For the text-containing cell, return its midpoint in (X, Y) coordinate format. 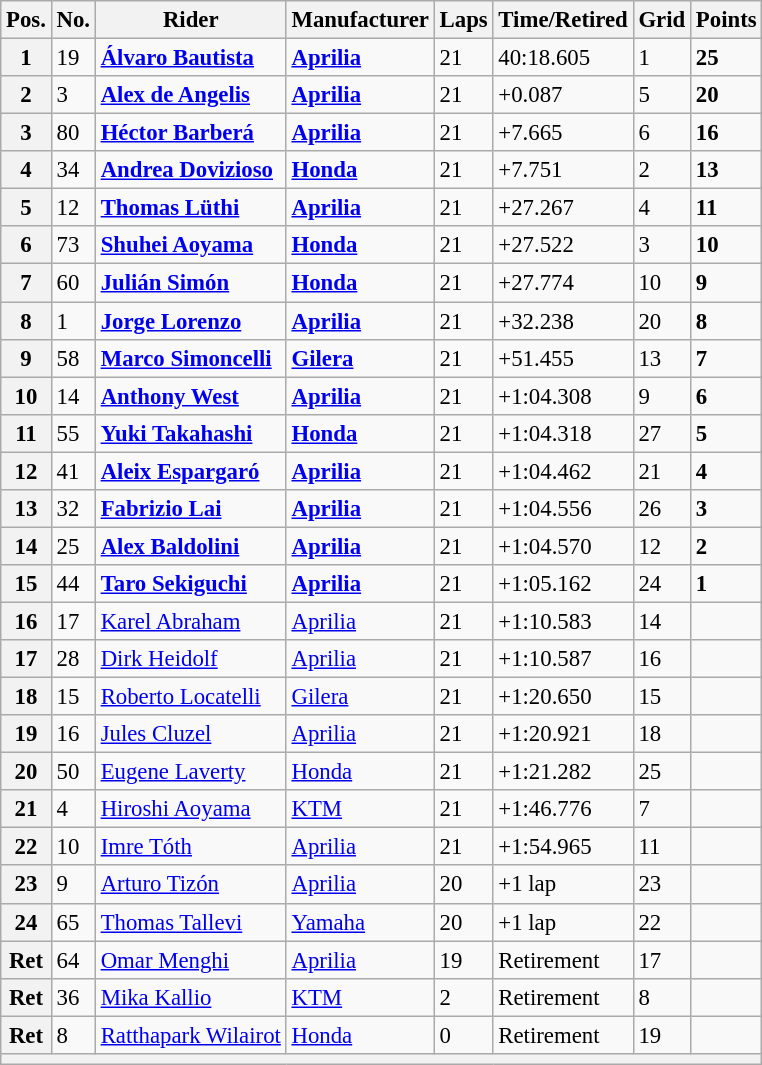
+1:20.921 (563, 734)
Alex de Angelis (190, 95)
Dirk Heidolf (190, 659)
Time/Retired (563, 20)
55 (73, 433)
+1:04.318 (563, 433)
60 (73, 283)
+1:46.776 (563, 809)
26 (662, 509)
+27.267 (563, 208)
28 (73, 659)
+7.751 (563, 170)
Hiroshi Aoyama (190, 809)
+1:04.556 (563, 509)
44 (73, 584)
Jules Cluzel (190, 734)
Álvaro Bautista (190, 58)
+0.087 (563, 95)
Arturo Tizón (190, 885)
Imre Tóth (190, 847)
+1:04.462 (563, 471)
+27.774 (563, 283)
40:18.605 (563, 58)
+1:20.650 (563, 697)
+7.665 (563, 133)
Eugene Laverty (190, 772)
Andrea Dovizioso (190, 170)
+1:04.308 (563, 396)
41 (73, 471)
27 (662, 433)
Julián Simón (190, 283)
Marco Simoncelli (190, 358)
+1:10.587 (563, 659)
Mika Kallio (190, 997)
Manufacturer (360, 20)
Pos. (26, 20)
Thomas Tallevi (190, 922)
Points (726, 20)
Karel Abraham (190, 621)
+27.522 (563, 245)
73 (73, 245)
No. (73, 20)
Ratthapark Wilairot (190, 1035)
Yuki Takahashi (190, 433)
65 (73, 922)
Roberto Locatelli (190, 697)
36 (73, 997)
Taro Sekiguchi (190, 584)
64 (73, 960)
80 (73, 133)
50 (73, 772)
Yamaha (360, 922)
58 (73, 358)
Anthony West (190, 396)
Thomas Lüthi (190, 208)
Shuhei Aoyama (190, 245)
+1:21.282 (563, 772)
+1:04.570 (563, 546)
Omar Menghi (190, 960)
Rider (190, 20)
Fabrizio Lai (190, 509)
+1:54.965 (563, 847)
+32.238 (563, 321)
Alex Baldolini (190, 546)
+1:10.583 (563, 621)
34 (73, 170)
0 (464, 1035)
Aleix Espargaró (190, 471)
Héctor Barberá (190, 133)
+51.455 (563, 358)
+1:05.162 (563, 584)
Laps (464, 20)
Grid (662, 20)
Jorge Lorenzo (190, 321)
32 (73, 509)
